Identify which cell holds the provided text, then report its (X, Y) central coordinate. 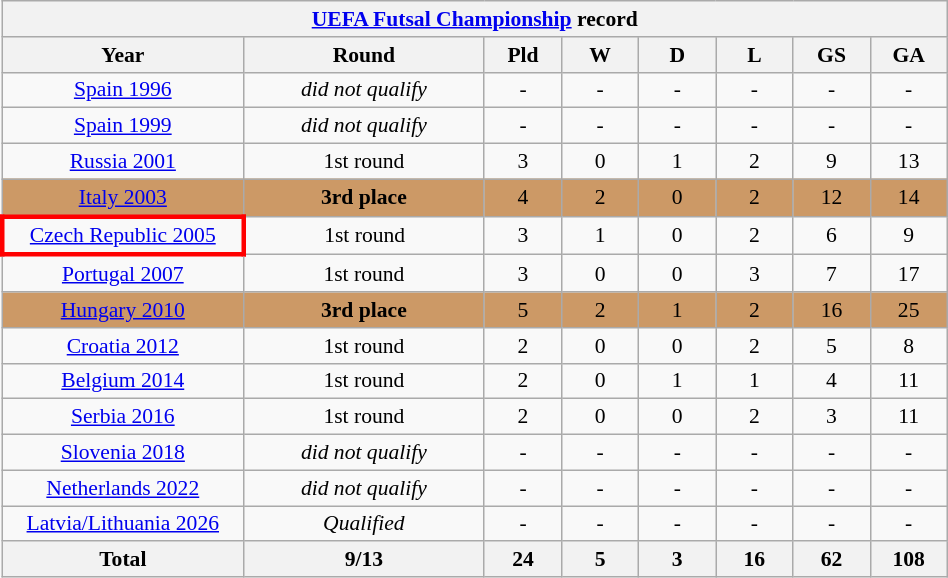
Russia 2001 (122, 162)
Slovenia 2018 (122, 453)
Portugal 2007 (122, 274)
Hungary 2010 (122, 310)
Spain 1996 (122, 90)
Pld (522, 55)
6 (832, 236)
12 (832, 198)
62 (832, 560)
Spain 1999 (122, 126)
Total (122, 560)
8 (908, 346)
Serbia 2016 (122, 417)
9/13 (364, 560)
W (600, 55)
24 (522, 560)
L (754, 55)
GA (908, 55)
Croatia 2012 (122, 346)
UEFA Futsal Championship record (474, 19)
Netherlands 2022 (122, 488)
Belgium 2014 (122, 381)
D (678, 55)
GS (832, 55)
25 (908, 310)
Italy 2003 (122, 198)
Year (122, 55)
7 (832, 274)
Latvia/Lithuania 2026 (122, 524)
Czech Republic 2005 (122, 236)
13 (908, 162)
108 (908, 560)
14 (908, 198)
Round (364, 55)
Qualified (364, 524)
17 (908, 274)
